Identify which cell holds the provided text, then report its (X, Y) central coordinate. 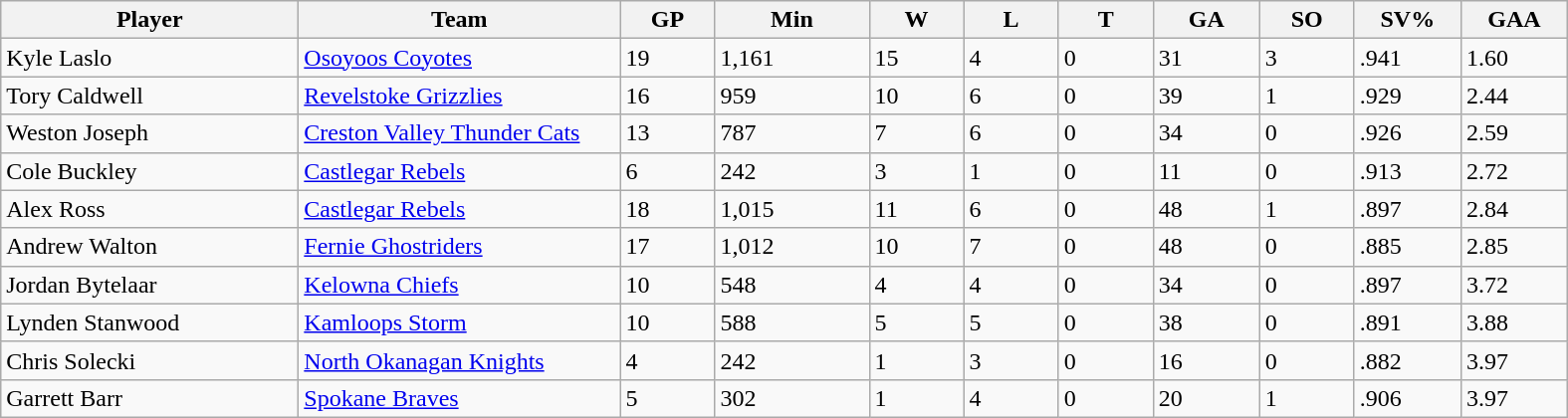
T (1105, 20)
959 (792, 96)
13 (667, 133)
Osoyoos Coyotes (460, 58)
19 (667, 58)
North Okanagan Knights (460, 360)
.891 (1408, 322)
Tory Caldwell (149, 96)
Player (149, 20)
.929 (1408, 96)
Jordan Bytelaar (149, 285)
.941 (1408, 58)
Kyle Laslo (149, 58)
Chris Solecki (149, 360)
31 (1207, 58)
.926 (1408, 133)
2.59 (1513, 133)
2.72 (1513, 171)
Spokane Braves (460, 398)
.885 (1408, 247)
.913 (1408, 171)
588 (792, 322)
3.88 (1513, 322)
15 (916, 58)
Weston Joseph (149, 133)
2.44 (1513, 96)
302 (792, 398)
.882 (1408, 360)
Kamloops Storm (460, 322)
Creston Valley Thunder Cats (460, 133)
Lynden Stanwood (149, 322)
.906 (1408, 398)
Kelowna Chiefs (460, 285)
38 (1207, 322)
1,015 (792, 209)
Revelstoke Grizzlies (460, 96)
SV% (1408, 20)
2.84 (1513, 209)
Cole Buckley (149, 171)
Team (460, 20)
W (916, 20)
1,012 (792, 247)
L (1011, 20)
Garrett Barr (149, 398)
GA (1207, 20)
18 (667, 209)
GAA (1513, 20)
GP (667, 20)
Andrew Walton (149, 247)
3.72 (1513, 285)
548 (792, 285)
Min (792, 20)
20 (1207, 398)
1,161 (792, 58)
SO (1306, 20)
1.60 (1513, 58)
39 (1207, 96)
2.85 (1513, 247)
17 (667, 247)
Alex Ross (149, 209)
Fernie Ghostriders (460, 247)
787 (792, 133)
